Find where the given text appears and provide that cell's center as (X, Y) coordinate. 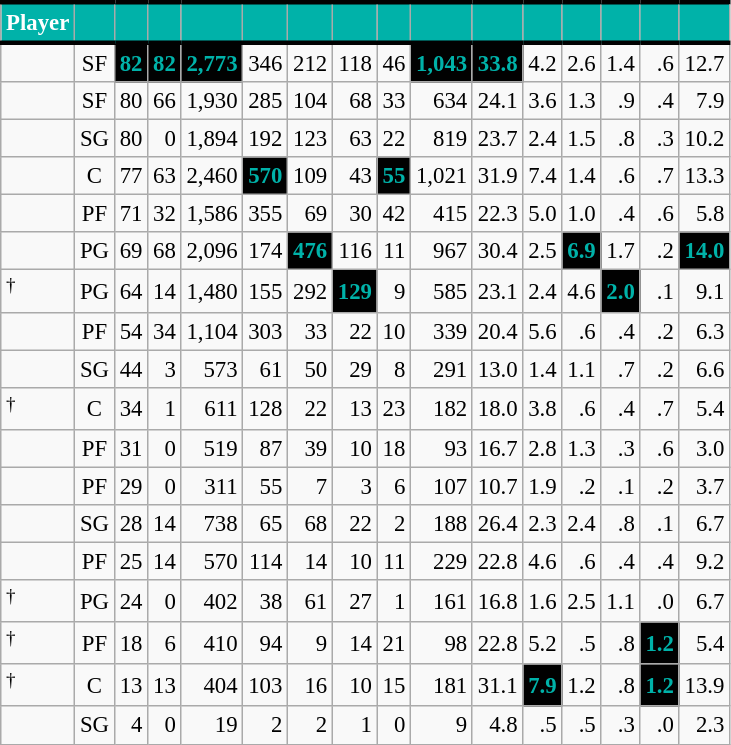
1.9 (542, 486)
819 (442, 139)
16.8 (497, 601)
24.1 (497, 101)
114 (266, 561)
13.9 (704, 685)
5.8 (704, 214)
87 (266, 449)
2.8 (542, 449)
31.9 (497, 176)
27 (354, 601)
77 (130, 176)
30 (354, 214)
5.6 (542, 331)
128 (266, 408)
16 (310, 685)
2,773 (212, 62)
355 (266, 214)
415 (442, 214)
182 (442, 408)
181 (442, 685)
24 (130, 601)
738 (212, 524)
1,586 (212, 214)
1.5 (582, 139)
2,096 (212, 251)
98 (442, 643)
16.7 (497, 449)
161 (442, 601)
20.4 (497, 331)
32 (164, 214)
10.7 (497, 486)
155 (266, 291)
291 (442, 369)
4 (130, 726)
21 (394, 643)
64 (130, 291)
402 (212, 601)
7 (310, 486)
573 (212, 369)
Player (38, 22)
103 (266, 685)
65 (266, 524)
30.4 (497, 251)
404 (212, 685)
50 (310, 369)
1.6 (542, 601)
346 (266, 62)
1,104 (212, 331)
1,480 (212, 291)
23.7 (497, 139)
5.2 (542, 643)
10.2 (704, 139)
3.7 (704, 486)
13.0 (497, 369)
2,460 (212, 176)
9.1 (704, 291)
229 (442, 561)
66 (164, 101)
311 (212, 486)
9.2 (704, 561)
39 (310, 449)
611 (212, 408)
18.0 (497, 408)
22.3 (497, 214)
6.9 (582, 251)
28 (130, 524)
109 (310, 176)
1,043 (442, 62)
634 (442, 101)
192 (266, 139)
118 (354, 62)
967 (442, 251)
174 (266, 251)
2.0 (620, 291)
8 (394, 369)
3.6 (542, 101)
339 (442, 331)
43 (354, 176)
23 (394, 408)
1,930 (212, 101)
1,021 (442, 176)
3.8 (542, 408)
54 (130, 331)
13.3 (704, 176)
4.2 (542, 62)
1,894 (212, 139)
31.1 (497, 685)
585 (442, 291)
104 (310, 101)
519 (212, 449)
42 (394, 214)
94 (266, 643)
12.7 (704, 62)
7.4 (542, 176)
19 (212, 726)
33.8 (497, 62)
303 (266, 331)
5.0 (542, 214)
123 (310, 139)
4.8 (497, 726)
107 (442, 486)
6.6 (704, 369)
1.0 (582, 214)
93 (442, 449)
285 (266, 101)
71 (130, 214)
38 (266, 601)
46 (394, 62)
31 (130, 449)
25 (130, 561)
26.4 (497, 524)
2.6 (582, 62)
23.1 (497, 291)
3.0 (704, 449)
1.7 (620, 251)
6.3 (704, 331)
292 (310, 291)
15 (394, 685)
476 (310, 251)
410 (212, 643)
129 (354, 291)
44 (130, 369)
116 (354, 251)
14.0 (704, 251)
188 (442, 524)
212 (310, 62)
.9 (620, 101)
